Extract the [x, y] coordinate from the center of the cell holding the provided text.  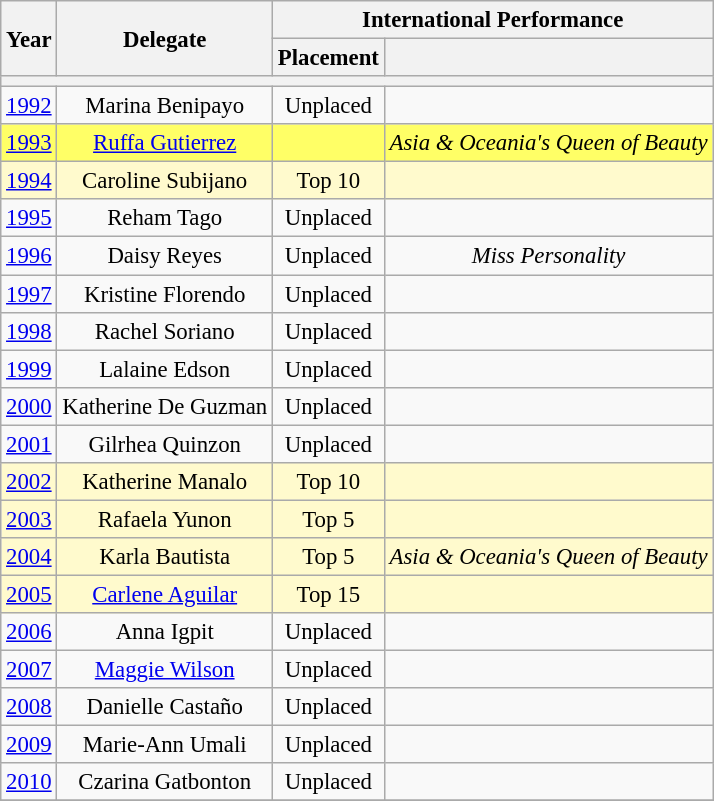
Daisy Reyes [165, 256]
Katherine Manalo [165, 482]
Marie-Ann Umali [165, 745]
1996 [29, 256]
2004 [29, 557]
1995 [29, 219]
2007 [29, 670]
Karla Bautista [165, 557]
1993 [29, 143]
Delegate [165, 38]
Year [29, 38]
Reham Tago [165, 219]
Lalaine Edson [165, 369]
Rachel Soriano [165, 331]
1992 [29, 106]
2005 [29, 594]
Placement [328, 58]
Maggie Wilson [165, 670]
2010 [29, 782]
1994 [29, 181]
Czarina Gatbonton [165, 782]
1999 [29, 369]
2000 [29, 406]
2002 [29, 482]
2001 [29, 444]
Marina Benipayo [165, 106]
Ruffa Gutierrez [165, 143]
Carlene Aguilar [165, 594]
Katherine De Guzman [165, 406]
2006 [29, 632]
Rafaela Yunon [165, 519]
2008 [29, 707]
Gilrhea Quinzon [165, 444]
1997 [29, 294]
Top 15 [328, 594]
Anna Igpit [165, 632]
Danielle Castaño [165, 707]
2003 [29, 519]
Caroline Subijano [165, 181]
1998 [29, 331]
2009 [29, 745]
Kristine Florendo [165, 294]
Miss Personality [548, 256]
International Performance [492, 20]
